Identify which cell holds the provided text, then report its [x, y] central coordinate. 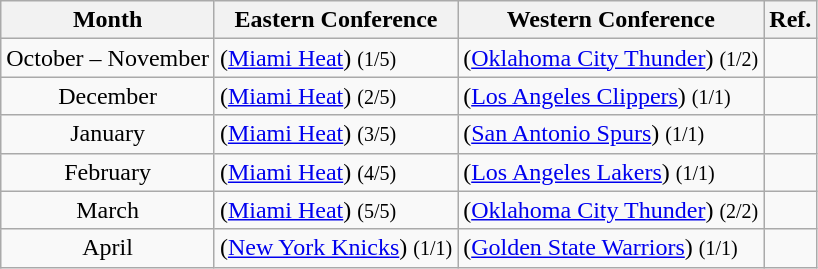
(Los Angeles Clippers) (1/1) [611, 96]
(Miami Heat) (1/5) [336, 58]
December [108, 96]
(Los Angeles Lakers) (1/1) [611, 172]
Ref. [790, 20]
Month [108, 20]
(New York Knicks) (1/1) [336, 248]
Western Conference [611, 20]
(Miami Heat) (3/5) [336, 134]
January [108, 134]
(Miami Heat) (5/5) [336, 210]
March [108, 210]
April [108, 248]
(Miami Heat) (2/5) [336, 96]
(Oklahoma City Thunder) (1/2) [611, 58]
(Miami Heat) (4/5) [336, 172]
(Golden State Warriors) (1/1) [611, 248]
(Oklahoma City Thunder) (2/2) [611, 210]
(San Antonio Spurs) (1/1) [611, 134]
October – November [108, 58]
Eastern Conference [336, 20]
February [108, 172]
